Return [x, y] of the center of cell containing provided text 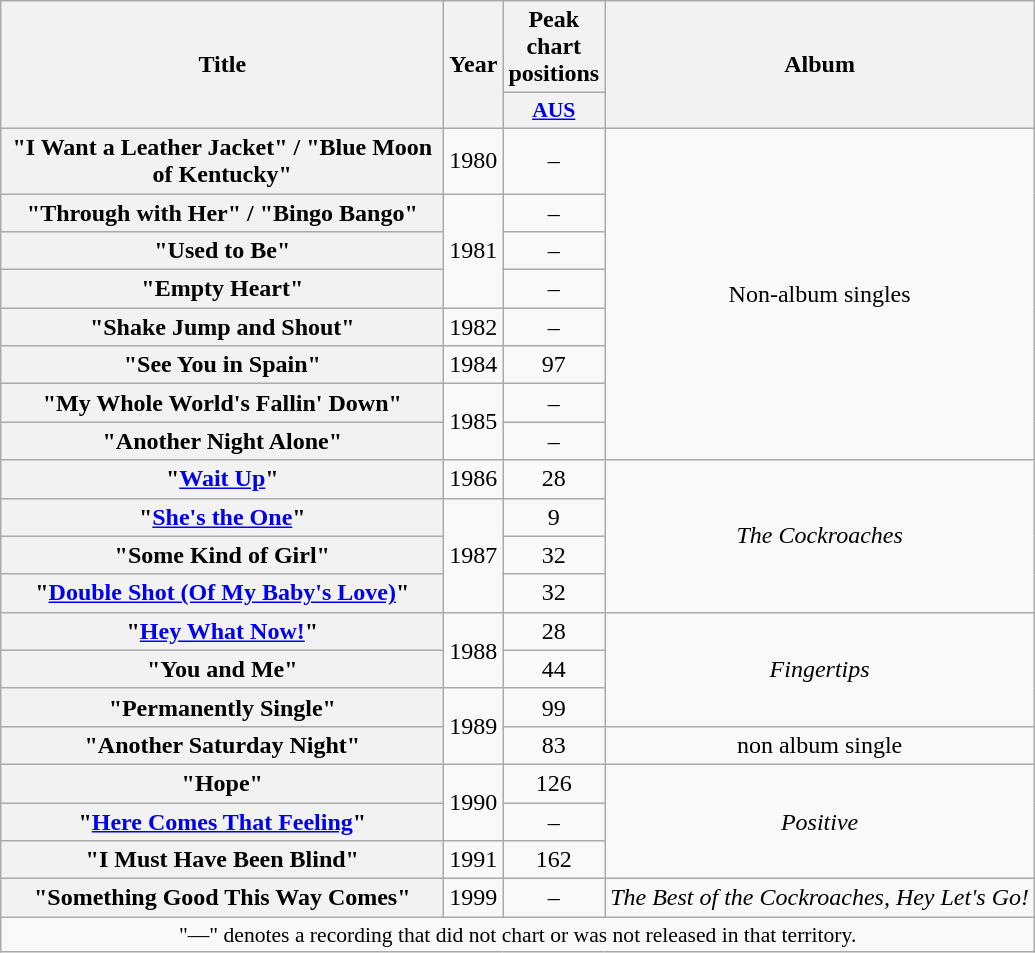
1986 [474, 479]
1984 [474, 365]
"I Must Have Been Blind" [222, 860]
1991 [474, 860]
Year [474, 65]
Title [222, 65]
The Cockroaches [820, 536]
1985 [474, 422]
"Some Kind of Girl" [222, 555]
"—" denotes a recording that did not chart or was not released in that territory. [518, 935]
1987 [474, 555]
"You and Me" [222, 669]
"Hey What Now!" [222, 631]
Positive [820, 821]
"Another Saturday Night" [222, 745]
AUS [554, 111]
83 [554, 745]
"Empty Heart" [222, 289]
"Through with Her" / "Bingo Bango" [222, 213]
44 [554, 669]
1990 [474, 802]
Album [820, 65]
The Best of the Cockroaches, Hey Let's Go! [820, 898]
162 [554, 860]
"Used to Be" [222, 251]
"See You in Spain" [222, 365]
"I Want a Leather Jacket" / "Blue Moon of Kentucky" [222, 160]
9 [554, 517]
Peak chart positions [554, 47]
"Double Shot (Of My Baby's Love)" [222, 593]
"Permanently Single" [222, 707]
1982 [474, 327]
Non-album singles [820, 294]
non album single [820, 745]
"My Whole World's Fallin' Down" [222, 403]
97 [554, 365]
99 [554, 707]
"Wait Up" [222, 479]
Fingertips [820, 669]
1999 [474, 898]
"Something Good This Way Comes" [222, 898]
"Here Comes That Feeling" [222, 821]
"Another Night Alone" [222, 441]
"Shake Jump and Shout" [222, 327]
1989 [474, 726]
1988 [474, 650]
126 [554, 783]
1980 [474, 160]
1981 [474, 251]
"Hope" [222, 783]
"She's the One" [222, 517]
